Extract the [X, Y] coordinate from the center of the cell holding the provided text.  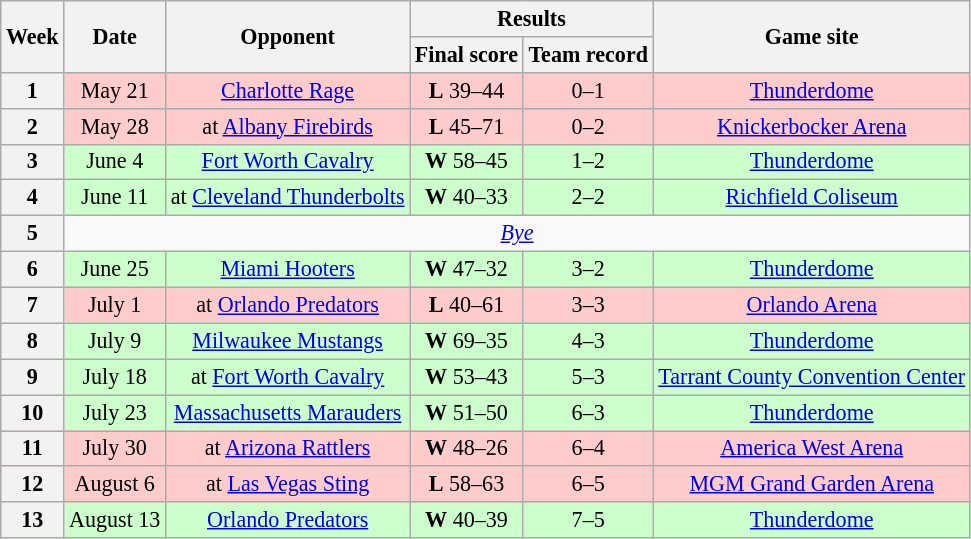
at Albany Firebirds [288, 126]
1–2 [588, 162]
W 69–35 [467, 341]
6 [32, 269]
June 25 [115, 269]
9 [32, 377]
L 40–61 [467, 305]
13 [32, 520]
W 53–43 [467, 377]
W 40–33 [467, 198]
July 18 [115, 377]
6–3 [588, 412]
8 [32, 341]
12 [32, 484]
August 13 [115, 520]
2 [32, 126]
4 [32, 198]
1 [32, 90]
June 4 [115, 162]
L 45–71 [467, 126]
Game site [812, 36]
Charlotte Rage [288, 90]
W 51–50 [467, 412]
at Las Vegas Sting [288, 484]
5 [32, 233]
Week [32, 36]
Team record [588, 54]
at Cleveland Thunderbolts [288, 198]
Knickerbocker Arena [812, 126]
W 40–39 [467, 520]
Massachusetts Marauders [288, 412]
at Arizona Rattlers [288, 448]
3–2 [588, 269]
5–3 [588, 377]
July 23 [115, 412]
August 6 [115, 484]
Bye [518, 233]
July 1 [115, 305]
May 28 [115, 126]
W 47–32 [467, 269]
7 [32, 305]
Orlando Predators [288, 520]
MGM Grand Garden Arena [812, 484]
11 [32, 448]
Orlando Arena [812, 305]
at Fort Worth Cavalry [288, 377]
Results [532, 18]
at Orlando Predators [288, 305]
Milwaukee Mustangs [288, 341]
W 48–26 [467, 448]
May 21 [115, 90]
Opponent [288, 36]
4–3 [588, 341]
Richfield Coliseum [812, 198]
Date [115, 36]
W 58–45 [467, 162]
June 11 [115, 198]
3–3 [588, 305]
2–2 [588, 198]
6–4 [588, 448]
July 9 [115, 341]
10 [32, 412]
6–5 [588, 484]
July 30 [115, 448]
0–2 [588, 126]
L 58–63 [467, 484]
7–5 [588, 520]
Final score [467, 54]
L 39–44 [467, 90]
0–1 [588, 90]
Fort Worth Cavalry [288, 162]
America West Arena [812, 448]
Tarrant County Convention Center [812, 377]
3 [32, 162]
Miami Hooters [288, 269]
